Return (X, Y) of the center of cell containing provided text 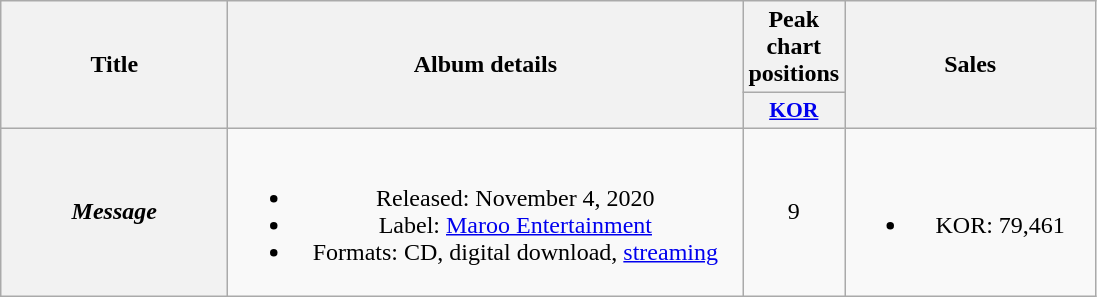
KOR (794, 111)
KOR: 79,461 (970, 212)
Title (114, 65)
Peak chart positions (794, 47)
9 (794, 212)
Message (114, 212)
Released: November 4, 2020Label: Maroo EntertainmentFormats: CD, digital download, streaming (486, 212)
Album details (486, 65)
Sales (970, 65)
